Scan for the cell matching the given text and deliver its [x, y] coordinate at center. 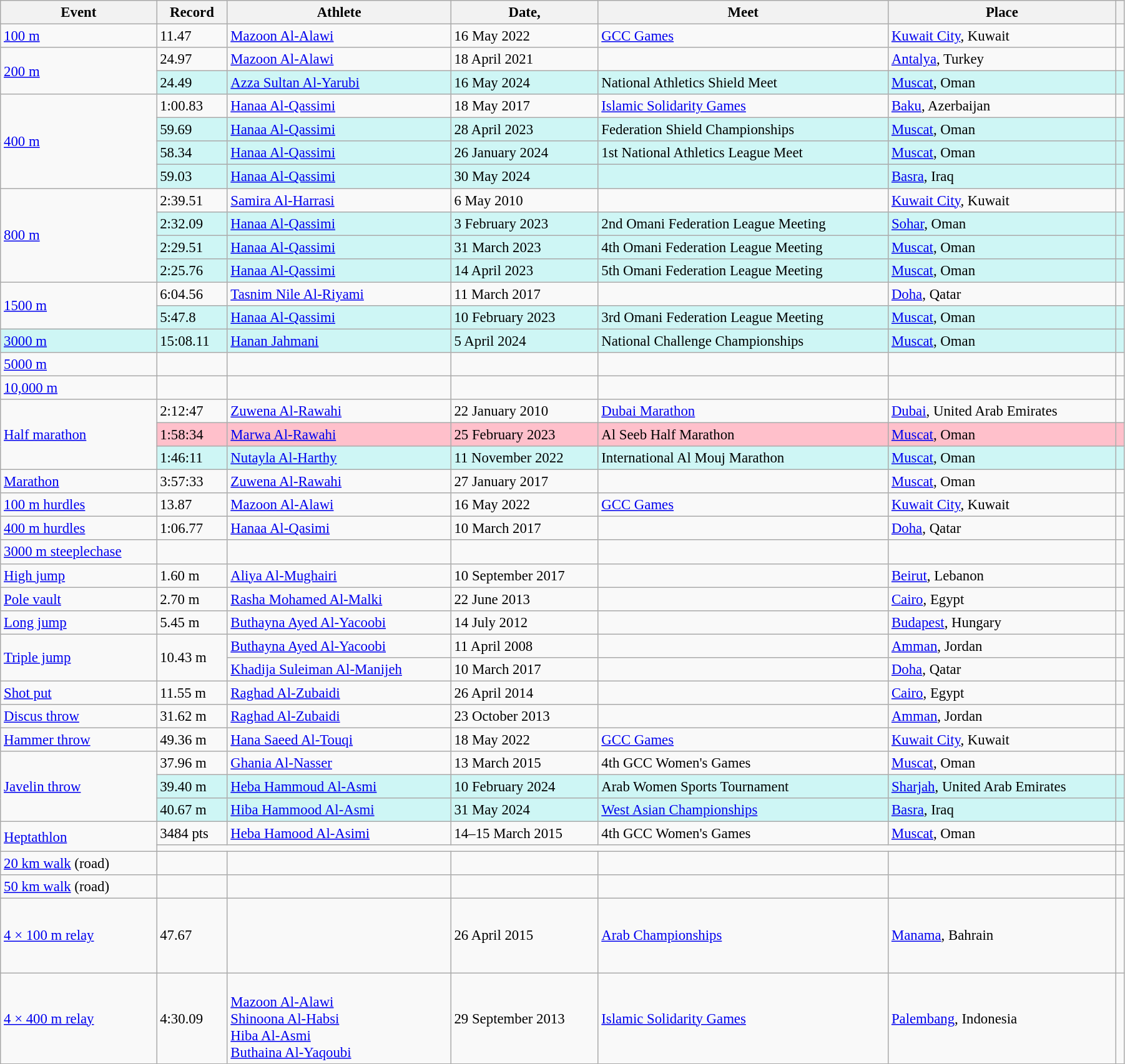
3000 m steeplechase [79, 552]
1.60 m [192, 575]
Sharjah, United Arab Emirates [1003, 787]
Pole vault [79, 599]
Hammer throw [79, 739]
Arab Women Sports Tournament [743, 787]
Mazoon Al-AlawiShinoona Al-HabsiHiba Al-AsmiButhaina Al-Yaqoubi [339, 1018]
Hanan Jahmani [339, 341]
West Asian Championships [743, 810]
11 April 2008 [524, 646]
31 May 2024 [524, 810]
13 March 2015 [524, 763]
Heba Hamood Al-Asimi [339, 834]
Triple jump [79, 658]
3:57:33 [192, 482]
2.70 m [192, 599]
2:12:47 [192, 411]
50 km walk (road) [79, 887]
10.43 m [192, 658]
10,000 m [79, 388]
14 July 2012 [524, 622]
Arab Championships [743, 936]
Baku, Azerbaijan [1003, 106]
1:46:11 [192, 458]
Nutayla Al-Harthy [339, 458]
High jump [79, 575]
22 June 2013 [524, 599]
2:39.51 [192, 200]
31.62 m [192, 716]
4 × 100 m relay [79, 936]
Palembang, Indonesia [1003, 1018]
1:06.77 [192, 529]
3000 m [79, 341]
58.34 [192, 153]
16 May 2024 [524, 83]
18 May 2017 [524, 106]
Meet [743, 12]
Samira Al-Harrasi [339, 200]
10 February 2024 [524, 787]
4:30.09 [192, 1018]
400 m hurdles [79, 529]
Sohar, Oman [1003, 223]
800 m [79, 235]
4th Omani Federation League Meeting [743, 247]
Federation Shield Championships [743, 130]
Heptathlon [79, 837]
Shot put [79, 693]
100 m [79, 36]
Antalya, Turkey [1003, 59]
Half marathon [79, 434]
Heba Hammoud Al-Asmi [339, 787]
100 m hurdles [79, 505]
200 m [79, 71]
6:04.56 [192, 294]
3484 pts [192, 834]
40.67 m [192, 810]
11 March 2017 [524, 294]
5 April 2024 [524, 341]
Azza Sultan Al-Yarubi [339, 83]
National Athletics Shield Meet [743, 83]
Long jump [79, 622]
24.49 [192, 83]
27 January 2017 [524, 482]
Tasnim Nile Al-Riyami [339, 294]
Marwa Al-Rawahi [339, 435]
Budapest, Hungary [1003, 622]
26 April 2014 [524, 693]
5000 m [79, 364]
2:25.76 [192, 270]
25 February 2023 [524, 435]
Marathon [79, 482]
Ghania Al-Nasser [339, 763]
10 September 2017 [524, 575]
Event [79, 12]
18 April 2021 [524, 59]
11.47 [192, 36]
10 February 2023 [524, 318]
59.69 [192, 130]
5th Omani Federation League Meeting [743, 270]
24.97 [192, 59]
5.45 m [192, 622]
47.67 [192, 936]
39.40 m [192, 787]
37.96 m [192, 763]
400 m [79, 141]
11.55 m [192, 693]
National Challenge Championships [743, 341]
1:58:34 [192, 435]
Hiba Hammood Al-Asmi [339, 810]
Dubai, United Arab Emirates [1003, 411]
Dubai Marathon [743, 411]
3 February 2023 [524, 223]
Rasha Mohamed Al-Malki [339, 599]
14 April 2023 [524, 270]
20 km walk (road) [79, 864]
1:00.83 [192, 106]
International Al Mouj Marathon [743, 458]
Al Seeb Half Marathon [743, 435]
Manama, Bahrain [1003, 936]
49.36 m [192, 739]
3rd Omani Federation League Meeting [743, 318]
26 April 2015 [524, 936]
2nd Omani Federation League Meeting [743, 223]
2:29.51 [192, 247]
Hanaa Al-Qasimi [339, 529]
1st National Athletics League Meet [743, 153]
23 October 2013 [524, 716]
59.03 [192, 177]
30 May 2024 [524, 177]
1500 m [79, 306]
28 April 2023 [524, 130]
13.87 [192, 505]
Athlete [339, 12]
Javelin throw [79, 786]
11 November 2022 [524, 458]
Hana Saeed Al-Touqi [339, 739]
26 January 2024 [524, 153]
2:32.09 [192, 223]
Khadija Suleiman Al-Manijeh [339, 670]
31 March 2023 [524, 247]
6 May 2010 [524, 200]
Date, [524, 12]
Beirut, Lebanon [1003, 575]
Record [192, 12]
22 January 2010 [524, 411]
14–15 March 2015 [524, 834]
18 May 2022 [524, 739]
29 September 2013 [524, 1018]
Place [1003, 12]
Aliya Al-Mughairi [339, 575]
15:08.11 [192, 341]
Discus throw [79, 716]
4 × 400 m relay [79, 1018]
5:47.8 [192, 318]
